Output the (X, Y) coordinate of the center of the cell containing the given text.  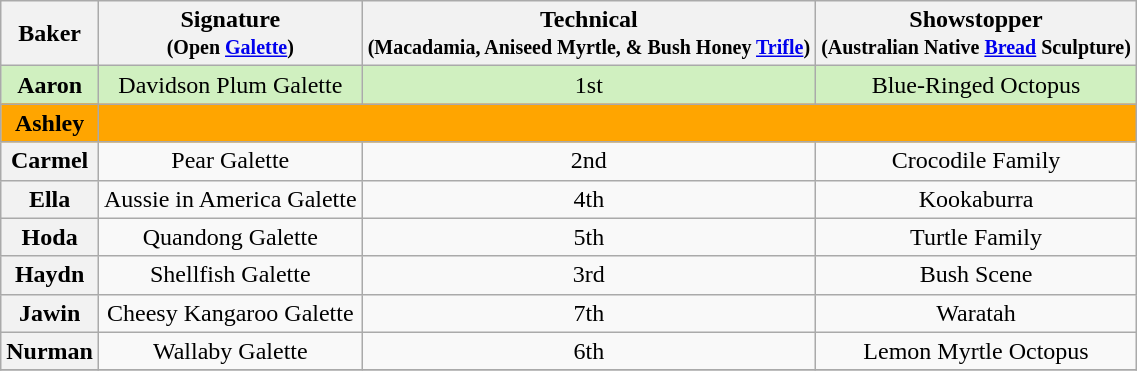
Aaron (50, 85)
Hoda (50, 237)
Wallaby Galette (230, 351)
5th (588, 237)
Haydn (50, 275)
Quandong Galette (230, 237)
Crocodile Family (976, 161)
Shellfish Galette (230, 275)
Turtle Family (976, 237)
Signature(Open Galette) (230, 34)
Davidson Plum Galette (230, 85)
Ashley (50, 123)
Pear Galette (230, 161)
Lemon Myrtle Octopus (976, 351)
2nd (588, 161)
Blue-Ringed Octopus (976, 85)
Kookaburra (976, 199)
Bush Scene (976, 275)
1st (588, 85)
6th (588, 351)
Aussie in America Galette (230, 199)
Ella (50, 199)
3rd (588, 275)
Technical(Macadamia, Aniseed Myrtle, & Bush Honey Trifle) (588, 34)
Showstopper(Australian Native Bread Sculpture) (976, 34)
Cheesy Kangaroo Galette (230, 313)
Nurman (50, 351)
Baker (50, 34)
7th (588, 313)
4th (588, 199)
Carmel (50, 161)
Jawin (50, 313)
Waratah (976, 313)
